Identify which cell holds the provided text, then report its (x, y) central coordinate. 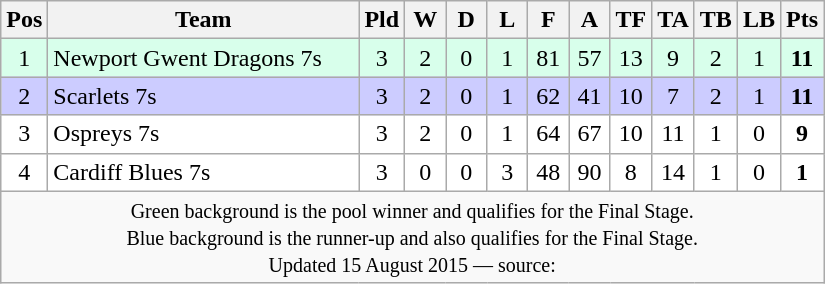
Cardiff Blues 7s (204, 172)
41 (590, 96)
LB (758, 20)
Newport Gwent Dragons 7s (204, 58)
Ospreys 7s (204, 134)
14 (674, 172)
W (426, 20)
D (466, 20)
Pld (382, 20)
Pts (802, 20)
Scarlets 7s (204, 96)
A (590, 20)
TB (716, 20)
7 (674, 96)
Team (204, 20)
90 (590, 172)
F (548, 20)
67 (590, 134)
57 (590, 58)
13 (631, 58)
8 (631, 172)
TF (631, 20)
81 (548, 58)
4 (24, 172)
64 (548, 134)
Pos (24, 20)
L (508, 20)
TA (674, 20)
48 (548, 172)
62 (548, 96)
